Capture the cell that displays the provided text and extract its [X, Y] central coordinate. 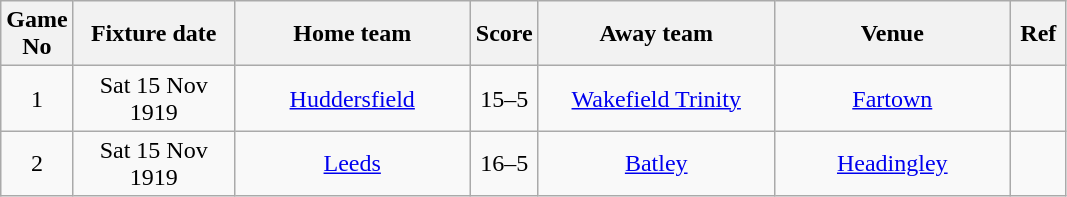
2 [37, 164]
Ref [1038, 34]
16–5 [504, 164]
Wakefield Trinity [656, 98]
Huddersfield [352, 98]
Batley [656, 164]
1 [37, 98]
Home team [352, 34]
Headingley [892, 164]
Score [504, 34]
Fartown [892, 98]
Fixture date [154, 34]
Venue [892, 34]
15–5 [504, 98]
Leeds [352, 164]
Away team [656, 34]
Game No [37, 34]
